Detect which cell encompasses the target text, then output its (X, Y) center coordinate. 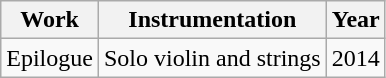
Work (50, 20)
2014 (356, 58)
Year (356, 20)
Instrumentation (212, 20)
Epilogue (50, 58)
Solo violin and strings (212, 58)
